Capture the cell that displays the provided text and extract its [x, y] central coordinate. 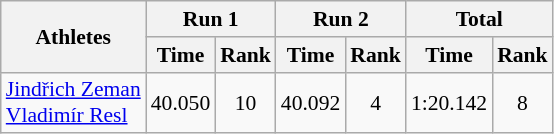
Run 2 [341, 19]
40.092 [310, 102]
4 [376, 102]
Jindřich ZemanVladimír Resl [74, 102]
10 [246, 102]
1:20.142 [449, 102]
Total [480, 19]
Run 1 [211, 19]
Athletes [74, 36]
8 [522, 102]
40.050 [180, 102]
